Identify which cell holds the provided text, then report its (x, y) central coordinate. 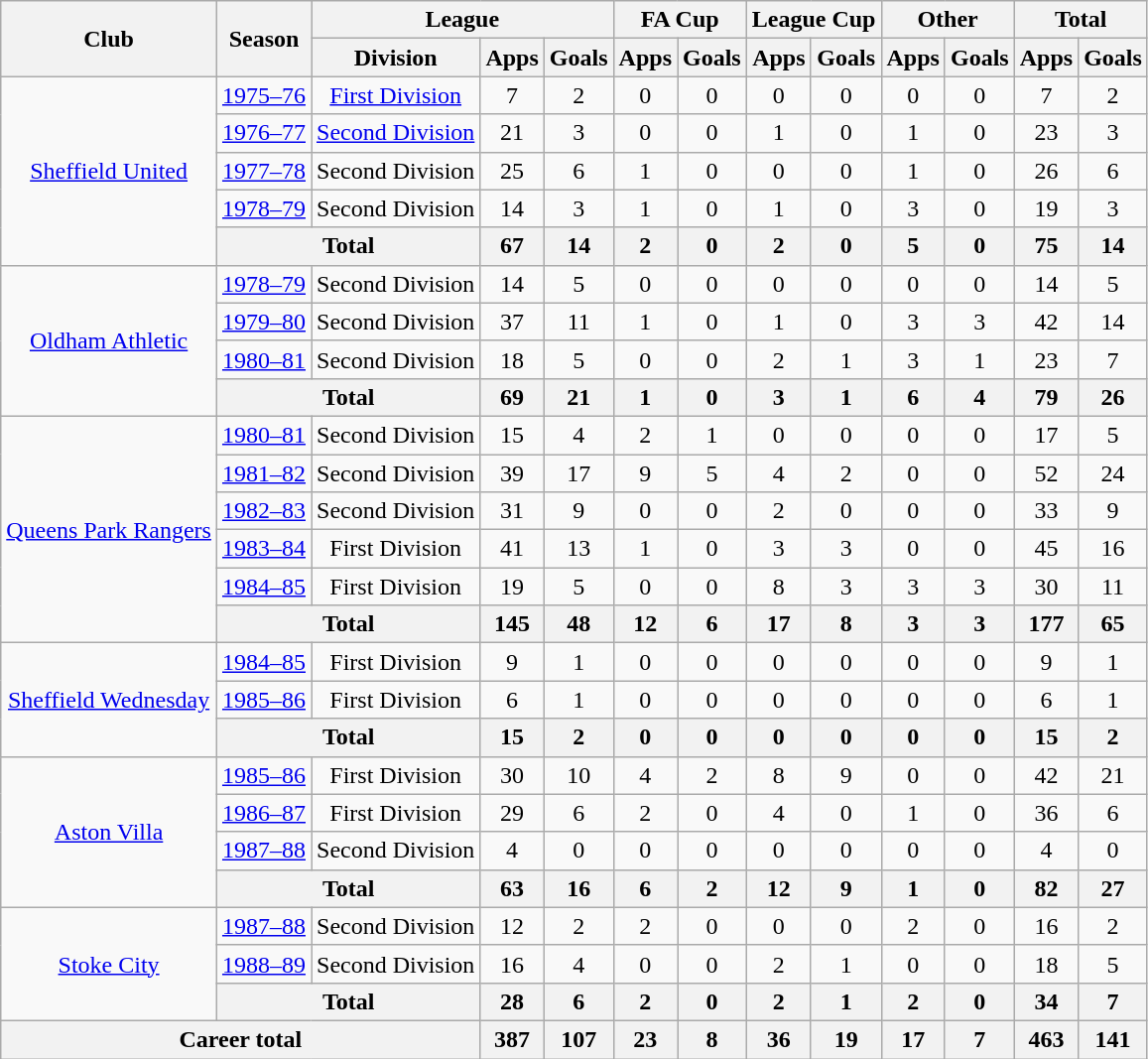
13 (578, 549)
1986–87 (264, 813)
79 (1046, 397)
1988–89 (264, 964)
Season (264, 39)
Stoke City (109, 964)
107 (578, 1039)
41 (512, 549)
1975–76 (264, 95)
League (462, 20)
67 (512, 246)
FA Cup (680, 20)
31 (512, 511)
65 (1113, 624)
141 (1113, 1039)
Aston Villa (109, 832)
Division (396, 58)
1981–82 (264, 473)
387 (512, 1039)
25 (512, 171)
Sheffield United (109, 171)
Club (109, 39)
League Cup (814, 20)
145 (512, 624)
463 (1046, 1039)
24 (1113, 473)
45 (1046, 549)
Career total (240, 1039)
37 (512, 322)
1983–84 (264, 549)
34 (1046, 1001)
1979–80 (264, 322)
Oldham Athletic (109, 340)
33 (1046, 511)
75 (1046, 246)
Sheffield Wednesday (109, 700)
27 (1113, 888)
48 (578, 624)
1977–78 (264, 171)
Other (948, 20)
Queens Park Rangers (109, 529)
1976–77 (264, 133)
28 (512, 1001)
82 (1046, 888)
63 (512, 888)
69 (512, 397)
52 (1046, 473)
177 (1046, 624)
29 (512, 813)
39 (512, 473)
10 (578, 775)
1982–83 (264, 511)
